Output the (X, Y) coordinate of the center of the cell containing the given text.  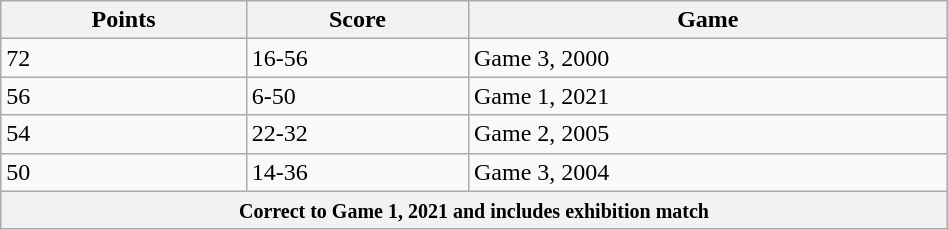
Game (708, 20)
Game 2, 2005 (708, 134)
6-50 (357, 96)
Game 3, 2000 (708, 58)
Game 1, 2021 (708, 96)
Game 3, 2004 (708, 172)
14-36 (357, 172)
Points (124, 20)
56 (124, 96)
Score (357, 20)
50 (124, 172)
54 (124, 134)
16-56 (357, 58)
22-32 (357, 134)
Correct to Game 1, 2021 and includes exhibition match (474, 210)
72 (124, 58)
